Capture the cell that displays the provided text and extract its [X, Y] central coordinate. 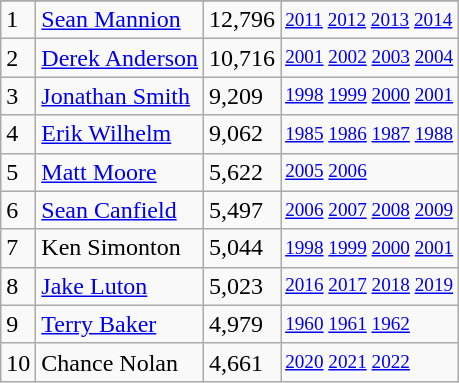
9,062 [242, 134]
4,661 [242, 362]
Sean Mannion [120, 20]
5,497 [242, 210]
Sean Canfield [120, 210]
10 [18, 362]
8 [18, 286]
Erik Wilhelm [120, 134]
Matt Moore [120, 172]
Ken Simonton [120, 248]
7 [18, 248]
Jonathan Smith [120, 96]
12,796 [242, 20]
Terry Baker [120, 324]
1960 1961 1962 [370, 324]
9,209 [242, 96]
3 [18, 96]
2 [18, 58]
Jake Luton [120, 286]
5 [18, 172]
2020 2021 2022 [370, 362]
1 [18, 20]
1985 1986 1987 1988 [370, 134]
6 [18, 210]
5,044 [242, 248]
10,716 [242, 58]
4 [18, 134]
5,622 [242, 172]
2011 2012 2013 2014 [370, 20]
4,979 [242, 324]
2005 2006 [370, 172]
Chance Nolan [120, 362]
2006 2007 2008 2009 [370, 210]
Derek Anderson [120, 58]
9 [18, 324]
5,023 [242, 286]
2016 2017 2018 2019 [370, 286]
2001 2002 2003 2004 [370, 58]
